Determine the (x, y) coordinate at the center of the cell enclosing the given text.  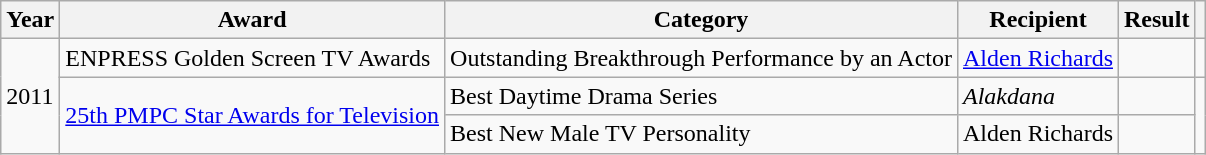
Year (30, 20)
Result (1157, 20)
Category (702, 20)
Recipient (1038, 20)
Award (252, 20)
ENPRESS Golden Screen TV Awards (252, 58)
2011 (30, 96)
Best New Male TV Personality (702, 134)
Outstanding Breakthrough Performance by an Actor (702, 58)
Alakdana (1038, 96)
Best Daytime Drama Series (702, 96)
25th PMPC Star Awards for Television (252, 115)
